Locate the cell with the specified text and output its [X, Y] center coordinate. 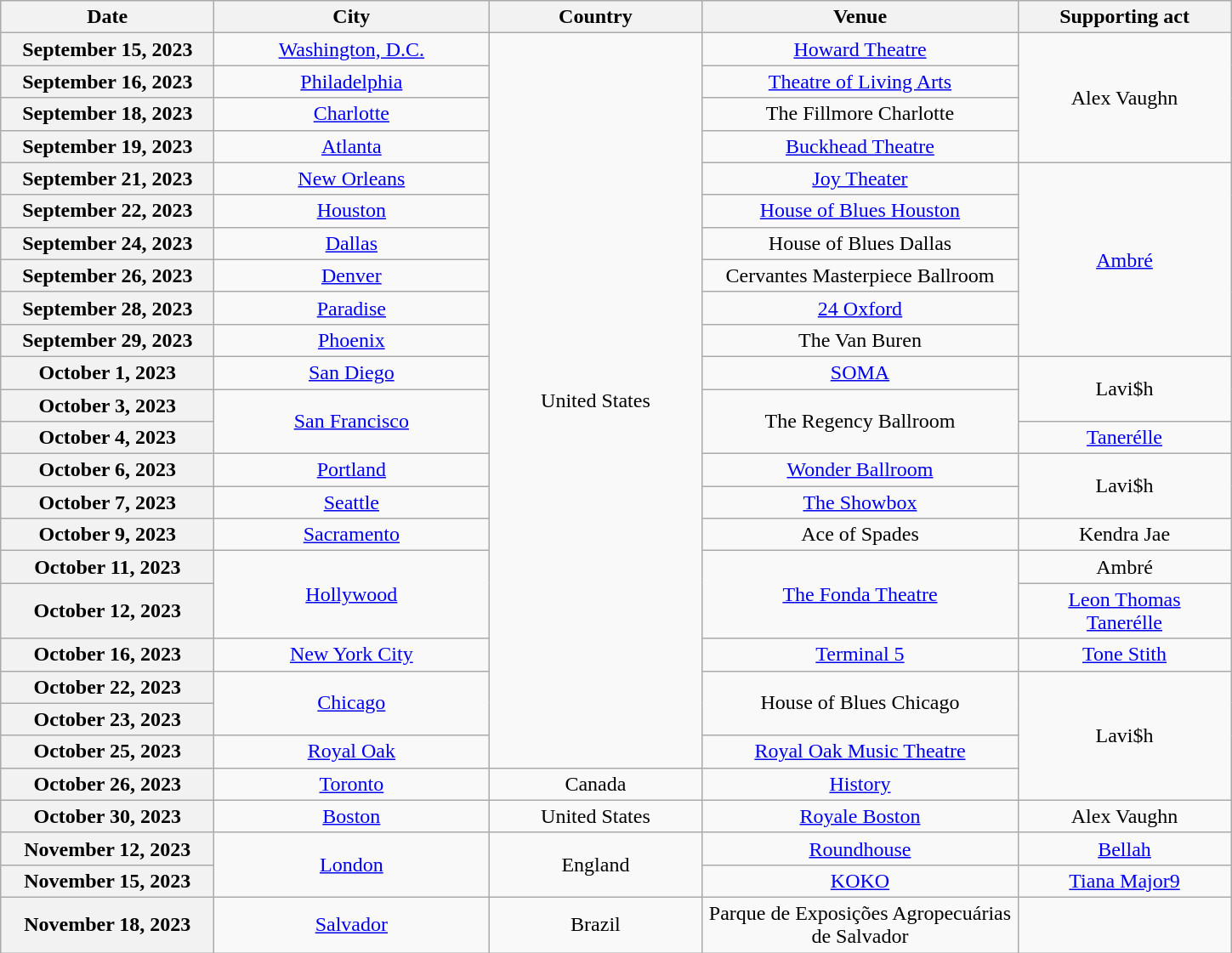
Canada [595, 784]
England [595, 865]
Seattle [352, 502]
October 25, 2023 [107, 752]
Boston [352, 816]
Charlotte [352, 114]
24 Oxford [860, 308]
October 9, 2023 [107, 535]
November 12, 2023 [107, 848]
The Fillmore Charlotte [860, 114]
New Orleans [352, 179]
Parque de Exposições Agropecuárias de Salvador [860, 925]
House of Blues Dallas [860, 243]
Tanerélle [1124, 438]
Supporting act [1124, 17]
Howard Theatre [860, 49]
Joy Theater [860, 179]
House of Blues Houston [860, 211]
October 3, 2023 [107, 406]
September 15, 2023 [107, 49]
San Francisco [352, 422]
October 12, 2023 [107, 610]
Portland [352, 470]
Ace of Spades [860, 535]
City [352, 17]
Salvador [352, 925]
Roundhouse [860, 848]
KOKO [860, 881]
Venue [860, 17]
Brazil [595, 925]
October 6, 2023 [107, 470]
October 11, 2023 [107, 567]
October 23, 2023 [107, 719]
Chicago [352, 703]
New York City [352, 655]
SOMA [860, 372]
Bellah [1124, 848]
Houston [352, 211]
Paradise [352, 308]
October 16, 2023 [107, 655]
The Showbox [860, 502]
Philadelphia [352, 82]
Theatre of Living Arts [860, 82]
October 7, 2023 [107, 502]
London [352, 865]
October 4, 2023 [107, 438]
October 30, 2023 [107, 816]
September 24, 2023 [107, 243]
San Diego [352, 372]
October 22, 2023 [107, 687]
Buckhead Theatre [860, 146]
Royal Oak [352, 752]
Country [595, 17]
History [860, 784]
Sacramento [352, 535]
Hollywood [352, 595]
September 22, 2023 [107, 211]
Kendra Jae [1124, 535]
The Regency Ballroom [860, 422]
Cervantes Masterpiece Ballroom [860, 275]
Leon ThomasTanerélle [1124, 610]
Washington, D.C. [352, 49]
Denver [352, 275]
September 16, 2023 [107, 82]
Toronto [352, 784]
Royal Oak Music Theatre [860, 752]
September 18, 2023 [107, 114]
Phoenix [352, 340]
Atlanta [352, 146]
Royale Boston [860, 816]
House of Blues Chicago [860, 703]
November 18, 2023 [107, 925]
Terminal 5 [860, 655]
September 29, 2023 [107, 340]
September 26, 2023 [107, 275]
November 15, 2023 [107, 881]
Wonder Ballroom [860, 470]
Date [107, 17]
October 26, 2023 [107, 784]
The Van Buren [860, 340]
Dallas [352, 243]
September 19, 2023 [107, 146]
October 1, 2023 [107, 372]
September 21, 2023 [107, 179]
The Fonda Theatre [860, 595]
Tiana Major9 [1124, 881]
Tone Stith [1124, 655]
September 28, 2023 [107, 308]
